Output the [x, y] coordinate of the center of the cell containing the given text.  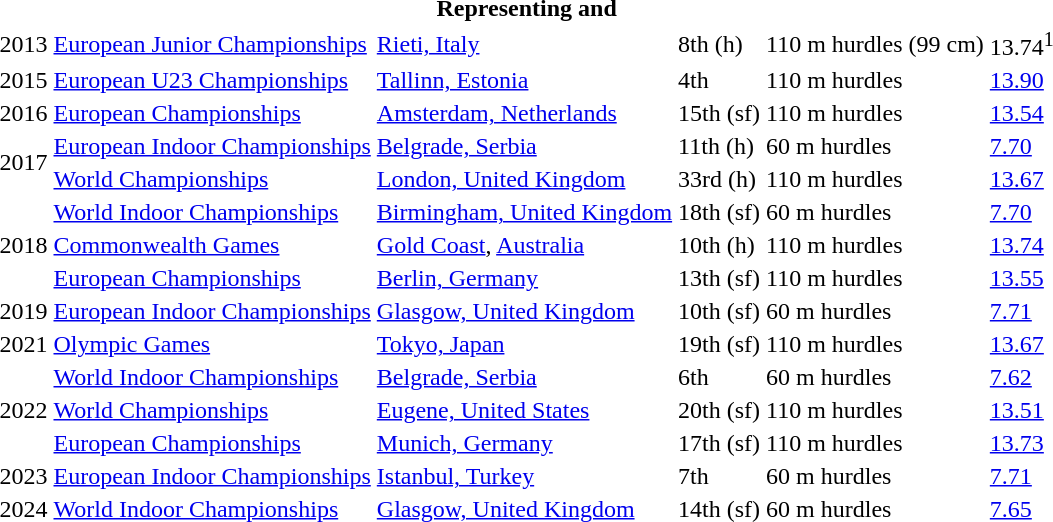
Olympic Games [212, 344]
Gold Coast, Australia [524, 245]
Munich, Germany [524, 443]
19th (sf) [720, 344]
20th (sf) [720, 410]
Tokyo, Japan [524, 344]
Birmingham, United Kingdom [524, 212]
8th (h) [720, 44]
Rieti, Italy [524, 44]
Commonwealth Games [212, 245]
110 m hurdles (99 cm) [876, 44]
Amsterdam, Netherlands [524, 113]
10th (h) [720, 245]
Istanbul, Turkey [524, 476]
European Junior Championships [212, 44]
18th (sf) [720, 212]
33rd (h) [720, 179]
15th (sf) [720, 113]
Tallinn, Estonia [524, 80]
Glasgow, United Kingdom [524, 311]
11th (h) [720, 146]
7th [720, 476]
Eugene, United States [524, 410]
6th [720, 377]
European U23 Championships [212, 80]
13th (sf) [720, 278]
4th [720, 80]
London, United Kingdom [524, 179]
17th (sf) [720, 443]
10th (sf) [720, 311]
Berlin, Germany [524, 278]
